Search for the cell housing the specified text and yield its [x, y] center coordinate. 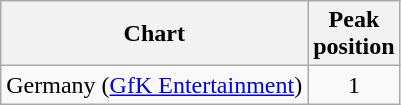
Chart [154, 34]
1 [354, 85]
Peakposition [354, 34]
Germany (GfK Entertainment) [154, 85]
